Detect which cell encompasses the target text, then output its [X, Y] center coordinate. 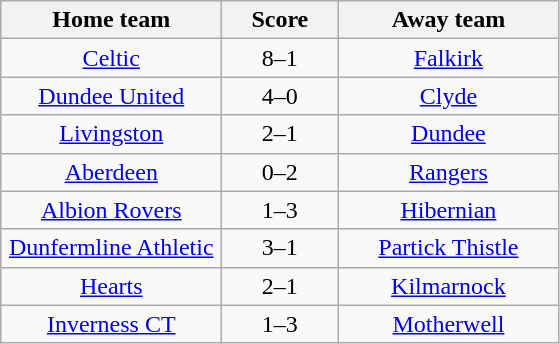
Celtic [112, 58]
4–0 [280, 96]
Rangers [448, 172]
Hibernian [448, 210]
Inverness CT [112, 324]
Kilmarnock [448, 286]
Away team [448, 20]
Hearts [112, 286]
0–2 [280, 172]
Dundee [448, 134]
Albion Rovers [112, 210]
Livingston [112, 134]
Dundee United [112, 96]
Motherwell [448, 324]
Falkirk [448, 58]
3–1 [280, 248]
Home team [112, 20]
Aberdeen [112, 172]
Score [280, 20]
Clyde [448, 96]
8–1 [280, 58]
Partick Thistle [448, 248]
Dunfermline Athletic [112, 248]
